Return [x, y] of the center of cell containing provided text 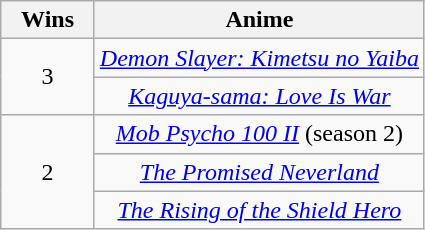
Kaguya-sama: Love Is War [259, 96]
Mob Psycho 100 II (season 2) [259, 134]
Demon Slayer: Kimetsu no Yaiba [259, 58]
Wins [48, 20]
2 [48, 172]
Anime [259, 20]
The Rising of the Shield Hero [259, 210]
The Promised Neverland [259, 172]
3 [48, 77]
